Determine the (x, y) coordinate at the center of the cell enclosing the given text.  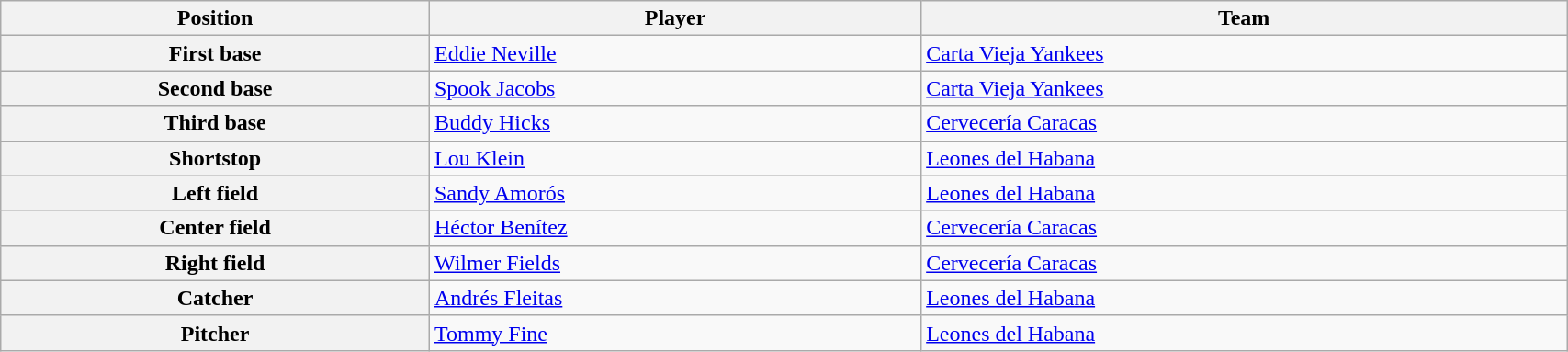
Héctor Benítez (674, 228)
Center field (215, 228)
Left field (215, 193)
Player (674, 18)
Third base (215, 123)
Team (1244, 18)
Wilmer Fields (674, 263)
Catcher (215, 298)
Lou Klein (674, 158)
Right field (215, 263)
Spook Jacobs (674, 88)
Pitcher (215, 333)
Tommy Fine (674, 333)
Position (215, 18)
Sandy Amorós (674, 193)
Second base (215, 88)
First base (215, 53)
Buddy Hicks (674, 123)
Shortstop (215, 158)
Eddie Neville (674, 53)
Andrés Fleitas (674, 298)
